Pinpoint the cell where the given text exists, returning its [x, y] midpoint coordinate. 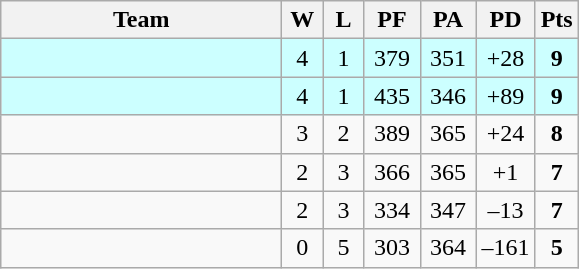
346 [448, 96]
+28 [506, 58]
+1 [506, 172]
W [302, 20]
–161 [506, 248]
+24 [506, 134]
303 [392, 248]
L [344, 20]
PA [448, 20]
435 [392, 96]
366 [392, 172]
0 [302, 248]
347 [448, 210]
364 [448, 248]
351 [448, 58]
–13 [506, 210]
334 [392, 210]
Team [142, 20]
PF [392, 20]
379 [392, 58]
389 [392, 134]
Pts [556, 20]
8 [556, 134]
PD [506, 20]
+89 [506, 96]
